For the text-containing cell, return its midpoint in [X, Y] coordinate format. 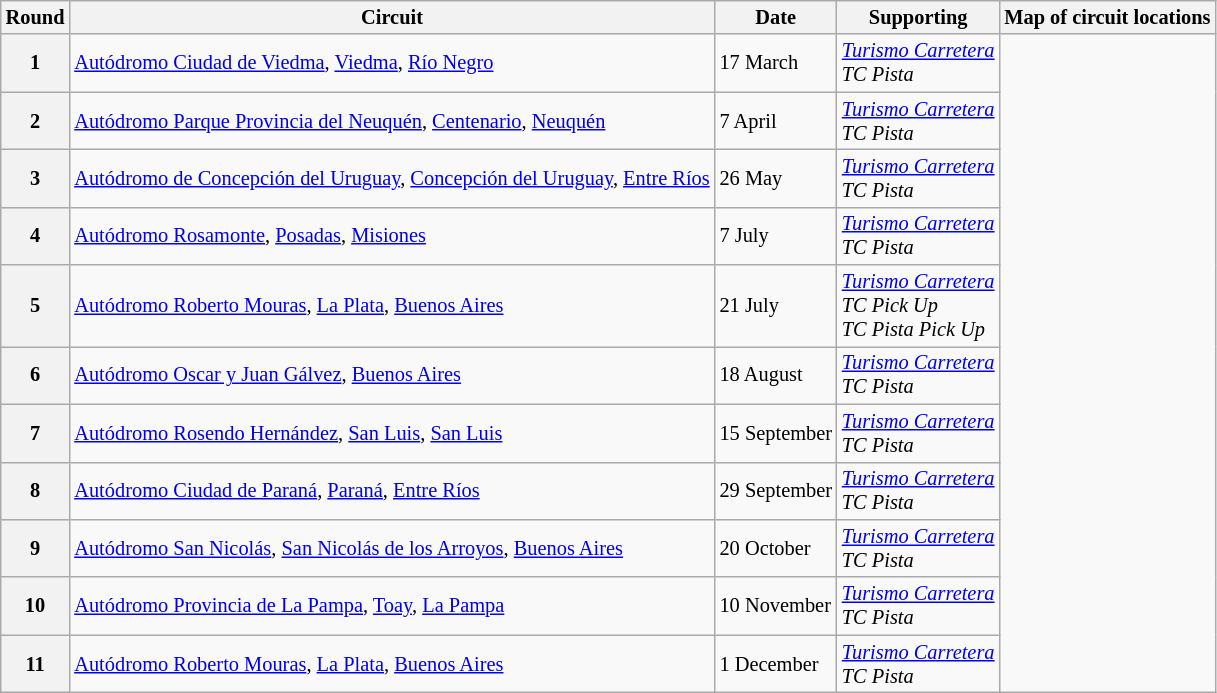
Autódromo de Concepción del Uruguay, Concepción del Uruguay, Entre Ríos [392, 178]
Turismo CarreteraTC Pick UpTC Pista Pick Up [918, 306]
Map of circuit locations [1107, 17]
4 [36, 236]
11 [36, 664]
10 November [776, 606]
21 July [776, 306]
7 April [776, 121]
7 July [776, 236]
17 March [776, 63]
18 August [776, 375]
Date [776, 17]
2 [36, 121]
1 [36, 63]
Autódromo Provincia de La Pampa, Toay, La Pampa [392, 606]
6 [36, 375]
Round [36, 17]
10 [36, 606]
Autódromo Parque Provincia del Neuquén, Centenario, Neuquén [392, 121]
9 [36, 548]
26 May [776, 178]
3 [36, 178]
Autódromo Ciudad de Paraná, Paraná, Entre Ríos [392, 491]
20 October [776, 548]
7 [36, 433]
Supporting [918, 17]
15 September [776, 433]
Autódromo Rosamonte, Posadas, Misiones [392, 236]
29 September [776, 491]
Autódromo Rosendo Hernández, San Luis, San Luis [392, 433]
1 December [776, 664]
Autódromo Ciudad de Viedma, Viedma, Río Negro [392, 63]
Circuit [392, 17]
8 [36, 491]
5 [36, 306]
Autódromo Oscar y Juan Gálvez, Buenos Aires [392, 375]
Autódromo San Nicolás, San Nicolás de los Arroyos, Buenos Aires [392, 548]
